Return [x, y] of the center of cell containing provided text 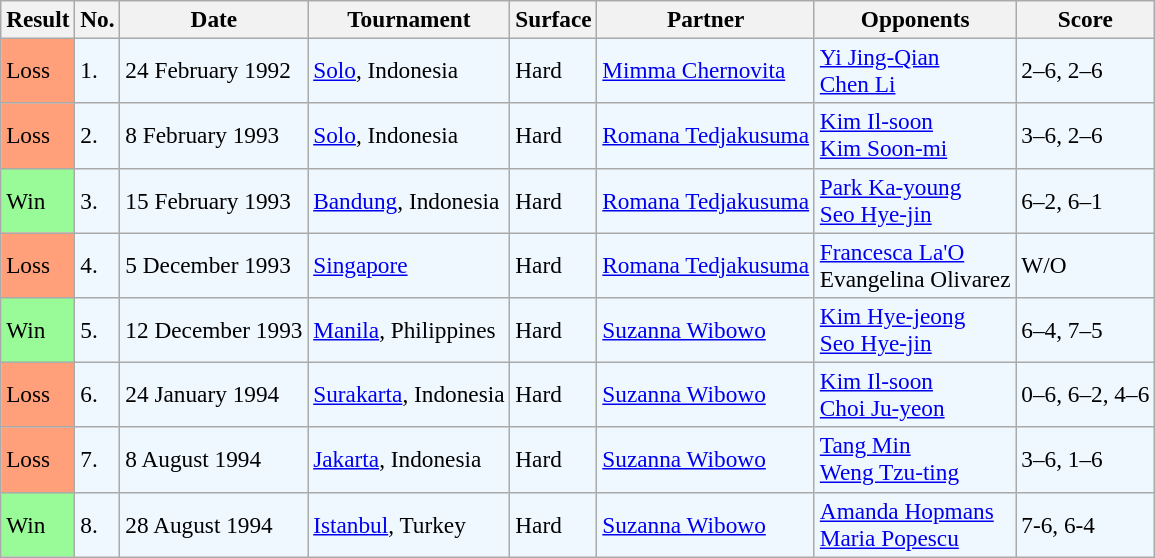
Singapore [409, 264]
8 August 1994 [214, 460]
Manila, Philippines [409, 330]
Yi Jing-Qian Chen Li [914, 70]
7. [98, 460]
0–6, 6–2, 4–6 [1086, 394]
Opponents [914, 19]
24 January 1994 [214, 394]
6–4, 7–5 [1086, 330]
12 December 1993 [214, 330]
Bandung, Indonesia [409, 200]
Jakarta, Indonesia [409, 460]
5. [98, 330]
Surakarta, Indonesia [409, 394]
Score [1086, 19]
Amanda Hopmans Maria Popescu [914, 524]
Kim Il-soon Choi Ju-yeon [914, 394]
1. [98, 70]
Tang Min Weng Tzu-ting [914, 460]
15 February 1993 [214, 200]
2. [98, 136]
Result [38, 19]
24 February 1992 [214, 70]
4. [98, 264]
No. [98, 19]
2–6, 2–6 [1086, 70]
7-6, 6-4 [1086, 524]
3–6, 1–6 [1086, 460]
28 August 1994 [214, 524]
6. [98, 394]
Istanbul, Turkey [409, 524]
Kim Il-soon Kim Soon-mi [914, 136]
Mimma Chernovita [706, 70]
3–6, 2–6 [1086, 136]
6–2, 6–1 [1086, 200]
Date [214, 19]
8. [98, 524]
8 February 1993 [214, 136]
Tournament [409, 19]
Francesca La'O Evangelina Olivarez [914, 264]
Kim Hye-jeong Seo Hye-jin [914, 330]
Partner [706, 19]
Park Ka-young Seo Hye-jin [914, 200]
W/O [1086, 264]
Surface [554, 19]
3. [98, 200]
5 December 1993 [214, 264]
